Find where the given text appears and provide that cell's center as [x, y] coordinate. 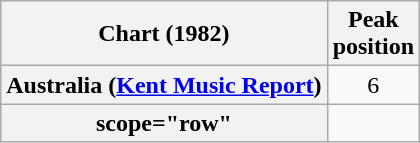
scope="row" [164, 123]
Australia (Kent Music Report) [164, 85]
Chart (1982) [164, 34]
6 [373, 85]
Peakposition [373, 34]
